Pinpoint the cell where the given text exists, returning its (x, y) midpoint coordinate. 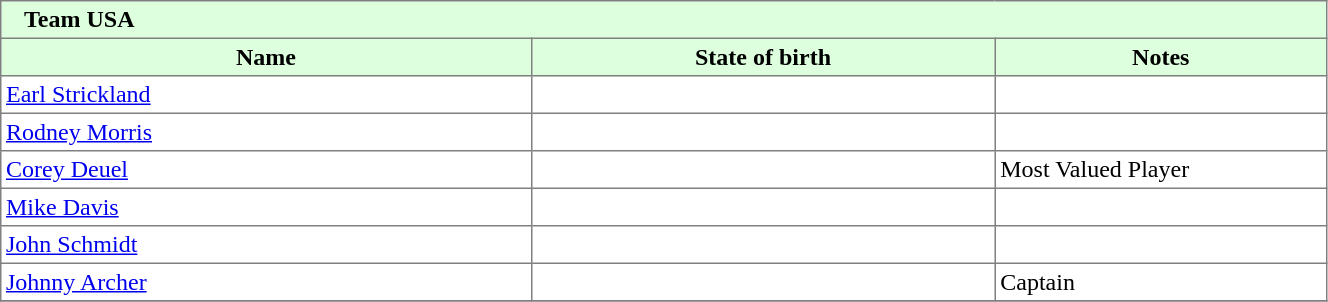
Earl Strickland (266, 95)
Captain (1160, 282)
Name (266, 57)
Most Valued Player (1160, 170)
Mike Davis (266, 207)
Corey Deuel (266, 170)
John Schmidt (266, 245)
Team USA (664, 20)
Rodney Morris (266, 132)
Johnny Archer (266, 282)
State of birth (763, 57)
Notes (1160, 57)
